Scan for the cell matching the given text and deliver its [X, Y] coordinate at center. 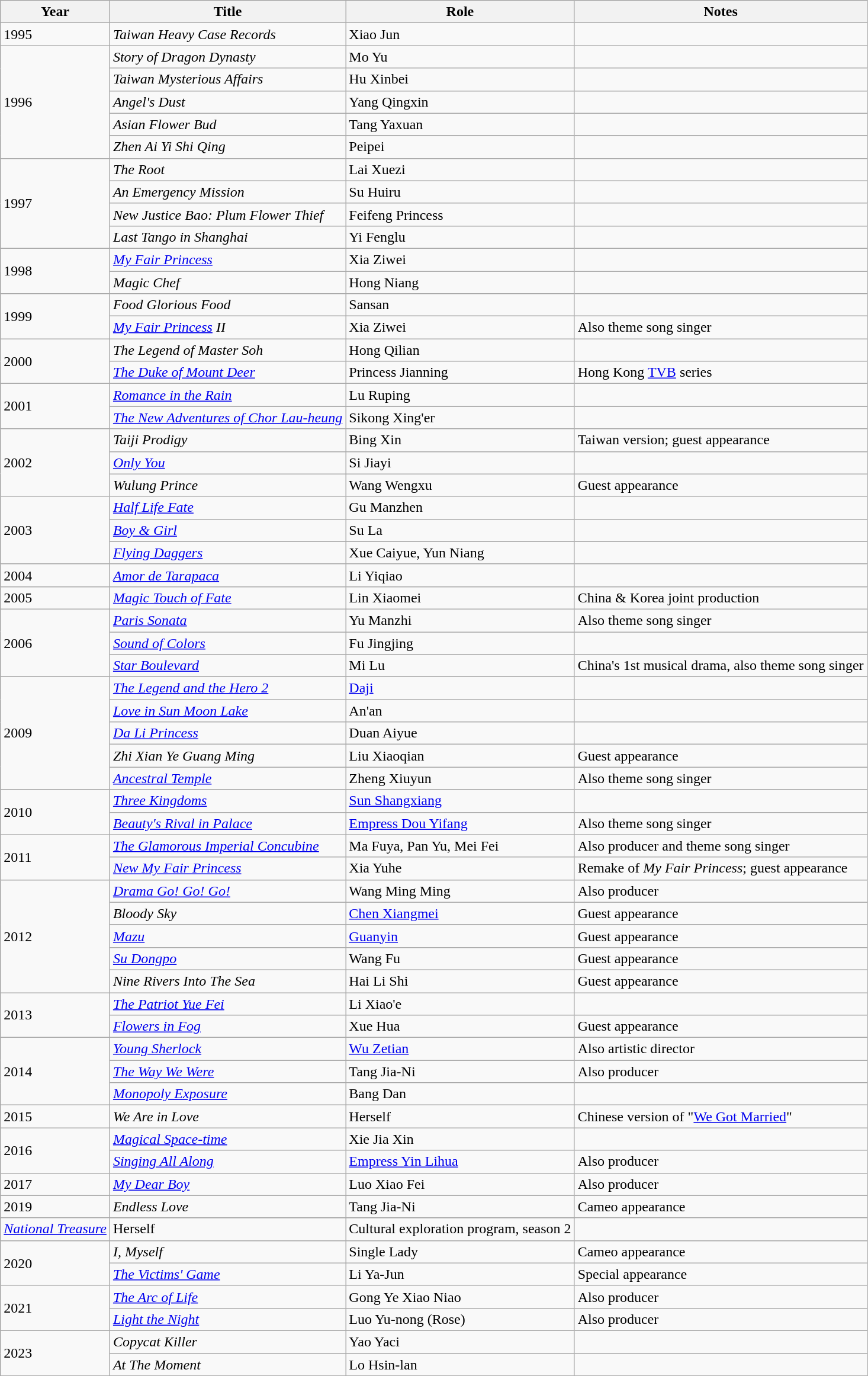
Lin Xiaomei [460, 598]
2016 [56, 1150]
Notes [721, 12]
Drama Go! Go! Go! [227, 891]
Sansan [460, 305]
Princess Jianning [460, 373]
Si Jiayi [460, 463]
Cultural exploration program, season 2 [460, 1229]
I, Myself [227, 1252]
2004 [56, 575]
Peipei [460, 147]
Also artistic director [721, 1049]
Li Xiao'e [460, 1004]
Gong Ye Xiao Niao [460, 1297]
Wu Zetian [460, 1049]
Taiwan Heavy Case Records [227, 34]
Li Ya-Jun [460, 1274]
Wang Fu [460, 958]
Luo Yu-nong (Rose) [460, 1319]
Daji [460, 688]
2005 [56, 598]
Wulung Prince [227, 485]
Empress Dou Yifang [460, 823]
Zhen Ai Yi Shi Qing [227, 147]
Paris Sonata [227, 620]
2012 [56, 936]
We Are in Love [227, 1117]
The Duke of Mount Deer [227, 373]
Xue Hua [460, 1027]
Magical Space-time [227, 1139]
My Fair Princess [227, 259]
Luo Xiao Fei [460, 1184]
Light the Night [227, 1319]
The Arc of Life [227, 1297]
2017 [56, 1184]
My Dear Boy [227, 1184]
Hong Kong TVB series [721, 373]
Sikong Xing'er [460, 418]
Flying Daggers [227, 553]
Chen Xiangmei [460, 913]
The Patriot Yue Fei [227, 1004]
Zheng Xiuyun [460, 778]
My Fair Princess II [227, 328]
2002 [56, 463]
Single Lady [460, 1252]
Flowers in Fog [227, 1027]
Boy & Girl [227, 530]
2009 [56, 733]
1996 [56, 102]
Hong Qilian [460, 350]
Role [460, 12]
Ma Fuya, Pan Yu, Mei Fei [460, 846]
Empress Yin Lihua [460, 1162]
Mo Yu [460, 57]
Su Huiru [460, 192]
2013 [56, 1015]
Magic Chef [227, 283]
The Root [227, 169]
The Legend and the Hero 2 [227, 688]
Remake of My Fair Princess; guest appearance [721, 868]
Taiwan Mysterious Affairs [227, 79]
Xie Jia Xin [460, 1139]
Duan Aiyue [460, 733]
1998 [56, 271]
Ancestral Temple [227, 778]
Amor de Tarapaca [227, 575]
Sun Shangxiang [460, 801]
1997 [56, 203]
2020 [56, 1263]
Monopoly Exposure [227, 1094]
Endless Love [227, 1207]
Yu Manzhi [460, 620]
Da Li Princess [227, 733]
Lu Ruping [460, 395]
Angel's Dust [227, 102]
China's 1st musical drama, also theme song singer [721, 666]
2015 [56, 1117]
Yang Qingxin [460, 102]
Su Dongpo [227, 958]
Last Tango in Shanghai [227, 237]
The New Adventures of Chor Lau-heung [227, 418]
Hai Li Shi [460, 981]
Bang Dan [460, 1094]
The Glamorous Imperial Concubine [227, 846]
New Justice Bao: Plum Flower Thief [227, 214]
Taiji Prodigy [227, 440]
Zhi Xian Ye Guang Ming [227, 756]
Only You [227, 463]
Li Yiqiao [460, 575]
2014 [56, 1072]
Bing Xin [460, 440]
Fu Jingjing [460, 643]
Nine Rivers Into The Sea [227, 981]
Story of Dragon Dynasty [227, 57]
Romance in the Rain [227, 395]
Xiao Jun [460, 34]
Lo Hsin-lan [460, 1364]
1995 [56, 34]
New My Fair Princess [227, 868]
The Legend of Master Soh [227, 350]
Title [227, 12]
The Way We Were [227, 1072]
2000 [56, 361]
Copycat Killer [227, 1342]
Taiwan version; guest appearance [721, 440]
2006 [56, 643]
Half Life Fate [227, 508]
Singing All Along [227, 1162]
Sound of Colors [227, 643]
An'an [460, 711]
National Treasure [56, 1229]
Gu Manzhen [460, 508]
Xia Yuhe [460, 868]
Asian Flower Bud [227, 124]
Wang Ming Ming [460, 891]
2011 [56, 857]
Mazu [227, 936]
Liu Xiaoqian [460, 756]
Guanyin [460, 936]
Magic Touch of Fate [227, 598]
2021 [56, 1308]
Wang Wengxu [460, 485]
1999 [56, 316]
2001 [56, 406]
Hong Niang [460, 283]
2019 [56, 1207]
2010 [56, 812]
Year [56, 12]
Yi Fenglu [460, 237]
Chinese version of "We Got Married" [721, 1117]
Yao Yaci [460, 1342]
China & Korea joint production [721, 598]
Mi Lu [460, 666]
Young Sherlock [227, 1049]
The Victims' Game [227, 1274]
2023 [56, 1353]
Love in Sun Moon Lake [227, 711]
Feifeng Princess [460, 214]
Star Boulevard [227, 666]
Su La [460, 530]
Bloody Sky [227, 913]
Beauty's Rival in Palace [227, 823]
Three Kingdoms [227, 801]
Hu Xinbei [460, 79]
Lai Xuezi [460, 169]
Special appearance [721, 1274]
Food Glorious Food [227, 305]
Tang Yaxuan [460, 124]
Xue Caiyue, Yun Niang [460, 553]
At The Moment [227, 1364]
2003 [56, 530]
An Emergency Mission [227, 192]
Also producer and theme song singer [721, 846]
